Pinpoint the cell where the given text exists, returning its (X, Y) midpoint coordinate. 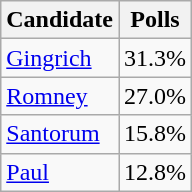
Santorum (60, 134)
15.8% (154, 134)
Paul (60, 172)
Gingrich (60, 58)
Polls (154, 20)
Romney (60, 96)
12.8% (154, 172)
31.3% (154, 58)
27.0% (154, 96)
Candidate (60, 20)
